Search for the cell housing the specified text and yield its [x, y] center coordinate. 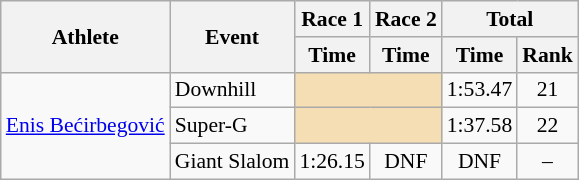
Downhill [232, 90]
Giant Slalom [232, 162]
1:53.47 [480, 90]
Athlete [86, 36]
21 [548, 90]
Race 2 [406, 19]
Race 1 [332, 19]
Enis Bećirbegović [86, 126]
Rank [548, 55]
Event [232, 36]
22 [548, 126]
Super-G [232, 126]
Total [510, 19]
1:37.58 [480, 126]
– [548, 162]
1:26.15 [332, 162]
